Identify which cell holds the provided text, then report its [x, y] central coordinate. 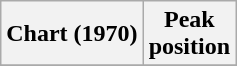
Peakposition [189, 34]
Chart (1970) [72, 34]
